Determine the (X, Y) coordinate at the center of the cell enclosing the given text.  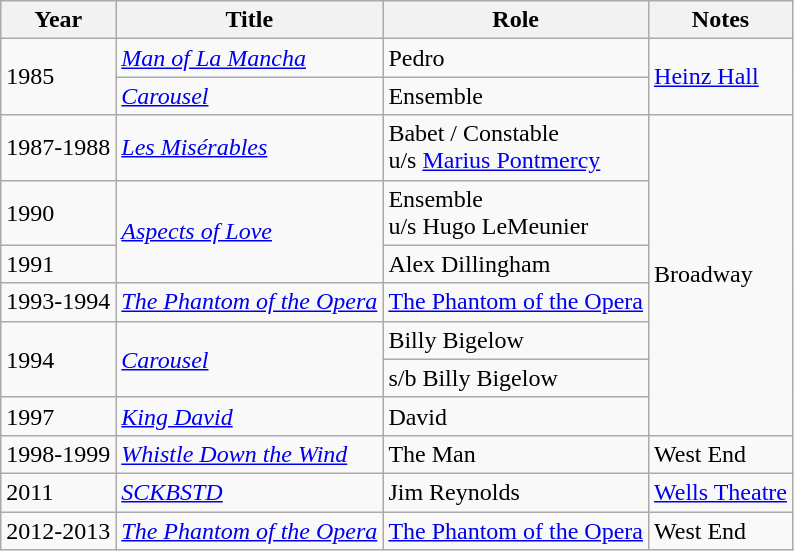
s/b Billy Bigelow (516, 378)
1997 (58, 416)
1994 (58, 359)
1990 (58, 212)
1993-1994 (58, 302)
Ensembleu/s Hugo LeMeunier (516, 212)
Wells Theatre (721, 492)
SCKBSTD (250, 492)
Notes (721, 20)
2012-2013 (58, 531)
2011 (58, 492)
1985 (58, 77)
Pedro (516, 58)
King David (250, 416)
Billy Bigelow (516, 340)
1991 (58, 264)
1987-1988 (58, 148)
Heinz Hall (721, 77)
Broadway (721, 275)
Role (516, 20)
Whistle Down the Wind (250, 454)
Aspects of Love (250, 232)
1998-1999 (58, 454)
Jim Reynolds (516, 492)
Babet / Constableu/s Marius Pontmercy (516, 148)
Alex Dillingham (516, 264)
Man of La Mancha (250, 58)
Les Misérables (250, 148)
Year (58, 20)
David (516, 416)
Title (250, 20)
The Man (516, 454)
Ensemble (516, 96)
